Search for the cell housing the specified text and yield its [X, Y] center coordinate. 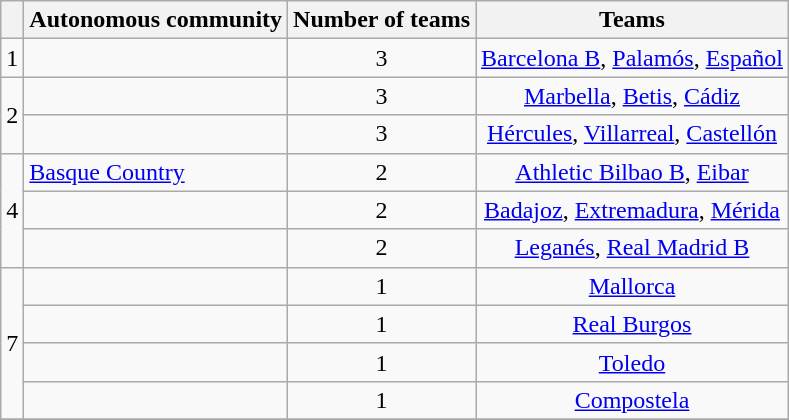
4 [12, 210]
Real Burgos [632, 324]
Badajoz, Extremadura, Mérida [632, 210]
Autonomous community [156, 20]
Mallorca [632, 286]
7 [12, 343]
Marbella, Betis, Cádiz [632, 96]
Teams [632, 20]
Barcelona B, Palamós, Español [632, 58]
Basque Country [156, 172]
Toledo [632, 362]
Athletic Bilbao B, Eibar [632, 172]
Leganés, Real Madrid B [632, 248]
Compostela [632, 400]
Hércules, Villarreal, Castellón [632, 134]
Number of teams [382, 20]
